Provide the (X, Y) coordinate of the cell's center where the given text is located.  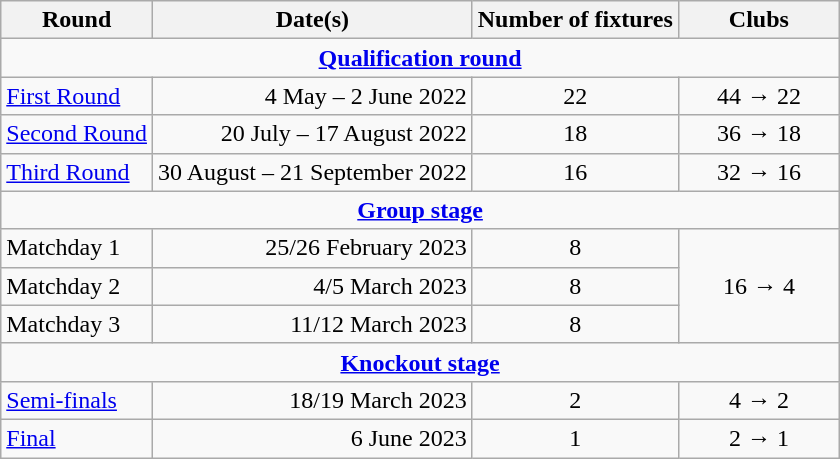
16 → 4 (758, 286)
2 → 1 (758, 438)
11/12 March 2023 (312, 324)
First Round (77, 96)
2 (575, 400)
16 (575, 172)
Second Round (77, 134)
6 June 2023 (312, 438)
Matchday 2 (77, 286)
18/19 March 2023 (312, 400)
44 → 22 (758, 96)
Round (77, 20)
32 → 16 (758, 172)
Clubs (758, 20)
Qualification round (420, 58)
Matchday 1 (77, 248)
Date(s) (312, 20)
25/26 February 2023 (312, 248)
20 July – 17 August 2022 (312, 134)
Semi-finals (77, 400)
1 (575, 438)
Group stage (420, 210)
4 → 2 (758, 400)
Matchday 3 (77, 324)
30 August – 21 September 2022 (312, 172)
36 → 18 (758, 134)
Final (77, 438)
4 May – 2 June 2022 (312, 96)
22 (575, 96)
Knockout stage (420, 362)
18 (575, 134)
Number of fixtures (575, 20)
4/5 March 2023 (312, 286)
Third Round (77, 172)
